Scan for the cell matching the given text and deliver its (X, Y) coordinate at center. 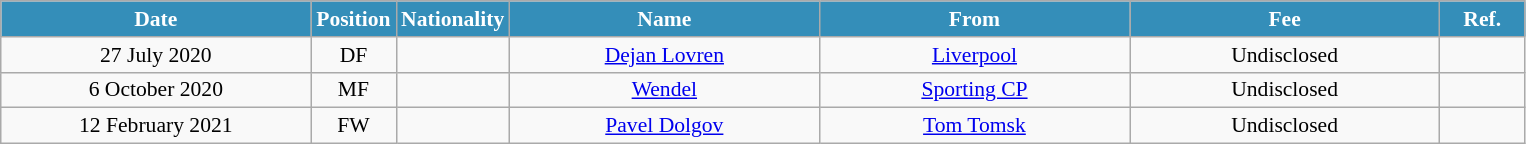
DF (354, 55)
Wendel (664, 90)
12 February 2021 (156, 126)
Tom Tomsk (974, 126)
Dejan Lovren (664, 55)
Fee (1285, 19)
Nationality (452, 19)
FW (354, 126)
MF (354, 90)
From (974, 19)
Name (664, 19)
Sporting CP (974, 90)
Position (354, 19)
27 July 2020 (156, 55)
6 October 2020 (156, 90)
Ref. (1482, 19)
Liverpool (974, 55)
Pavel Dolgov (664, 126)
Date (156, 19)
